Return the [x, y] coordinate for the center point of the cell that contains the specified text.  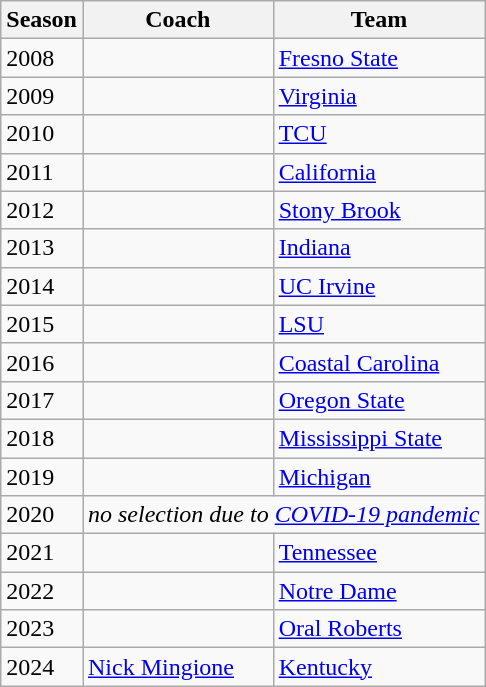
2017 [42, 400]
Oregon State [379, 400]
Coach [178, 20]
Fresno State [379, 58]
2019 [42, 477]
2015 [42, 324]
2020 [42, 515]
2010 [42, 134]
Indiana [379, 248]
Nick Mingione [178, 667]
2013 [42, 248]
2023 [42, 629]
Mississippi State [379, 438]
2012 [42, 210]
Stony Brook [379, 210]
Virginia [379, 96]
TCU [379, 134]
2022 [42, 591]
Michigan [379, 477]
2016 [42, 362]
2024 [42, 667]
2009 [42, 96]
2008 [42, 58]
Season [42, 20]
LSU [379, 324]
California [379, 172]
2011 [42, 172]
Kentucky [379, 667]
Notre Dame [379, 591]
2018 [42, 438]
Tennessee [379, 553]
Oral Roberts [379, 629]
2014 [42, 286]
UC Irvine [379, 286]
Team [379, 20]
Coastal Carolina [379, 362]
2021 [42, 553]
no selection due to COVID-19 pandemic [283, 515]
